Extract the [X, Y] coordinate from the center of the cell holding the provided text.  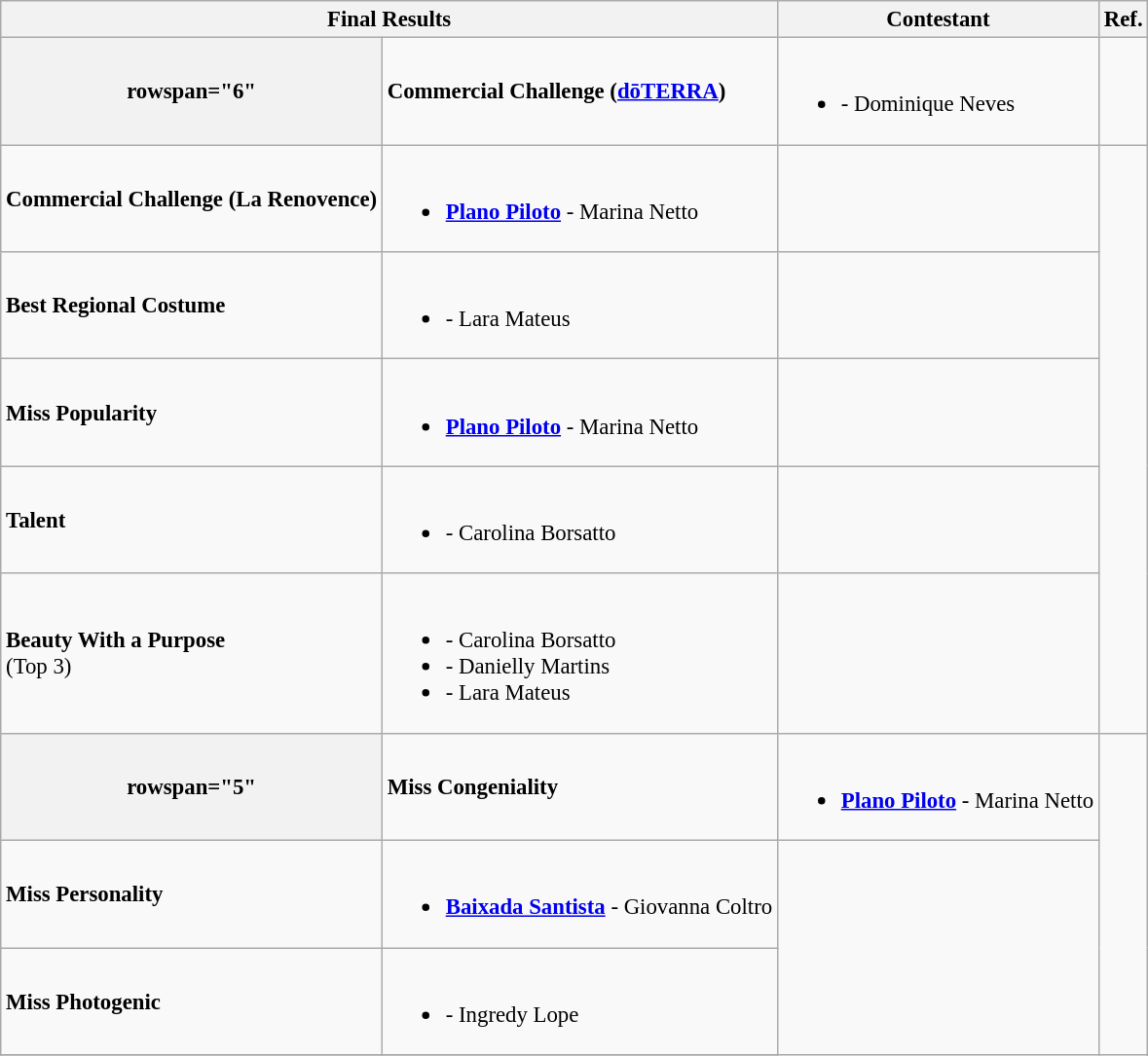
Baixada Santista - Giovanna Coltro [579, 894]
Miss Personality [192, 894]
Beauty With a Purpose(Top 3) [192, 653]
Commercial Challenge (dōTERRA) [579, 91]
Talent [192, 520]
Contestant [938, 19]
Miss Popularity [192, 413]
Ref. [1123, 19]
- Carolina Borsatto - Danielly Martins - Lara Mateus [579, 653]
- Lara Mateus [579, 306]
Miss Photogenic [192, 1001]
Final Results [389, 19]
Best Regional Costume [192, 306]
rowspan="5" [192, 786]
Commercial Challenge (La Renovence) [192, 199]
- Carolina Borsatto [579, 520]
- Dominique Neves [938, 91]
- Ingredy Lope [579, 1001]
rowspan="6" [192, 91]
Miss Congeniality [579, 786]
